Determine the [x, y] coordinate at the center of the cell enclosing the given text.  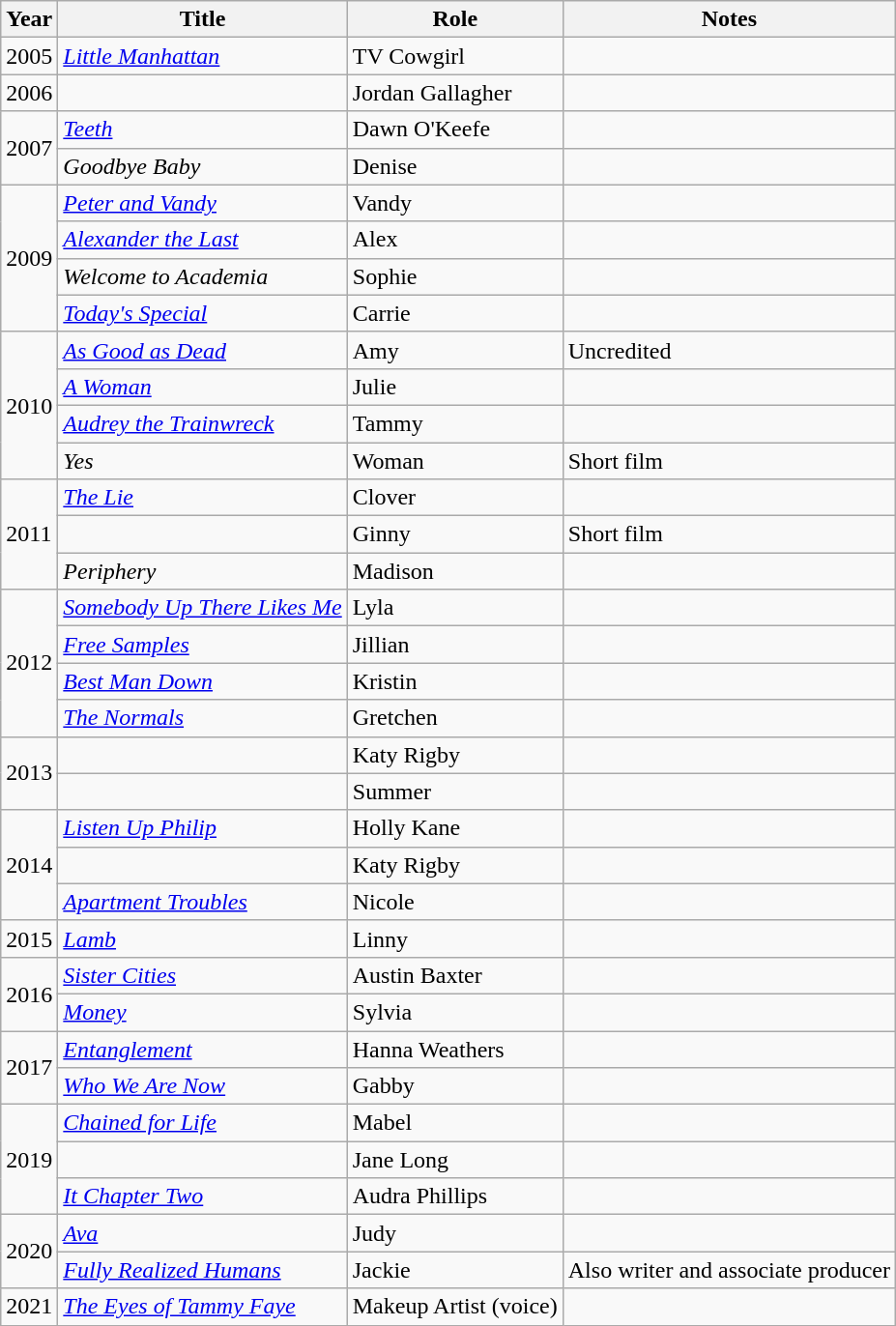
Tammy [454, 423]
Jordan Gallagher [454, 93]
Audra Phillips [454, 1196]
Ginny [454, 534]
TV Cowgirl [454, 56]
As Good as Dead [203, 350]
Clover [454, 498]
Today's Special [203, 313]
Amy [454, 350]
Best Man Down [203, 681]
Summer [454, 792]
Also writer and associate producer [729, 1270]
2019 [29, 1160]
Makeup Artist (voice) [454, 1307]
Kristin [454, 681]
Nicole [454, 902]
Lyla [454, 608]
2015 [29, 938]
Dawn O'Keefe [454, 130]
Free Samples [203, 645]
Listen Up Philip [203, 828]
Carrie [454, 313]
Year [29, 19]
Fully Realized Humans [203, 1270]
Chained for Life [203, 1123]
Who We Are Now [203, 1086]
Role [454, 19]
Alexander the Last [203, 240]
Alex [454, 240]
2017 [29, 1067]
2005 [29, 56]
Julie [454, 387]
Welcome to Academia [203, 276]
Little Manhattan [203, 56]
Periphery [203, 571]
It Chapter Two [203, 1196]
2013 [29, 773]
Sophie [454, 276]
Sylvia [454, 1012]
Denise [454, 166]
Woman [454, 461]
2020 [29, 1252]
Madison [454, 571]
Gabby [454, 1086]
Sister Cities [203, 975]
Jackie [454, 1270]
Teeth [203, 130]
2016 [29, 994]
Jillian [454, 645]
2009 [29, 258]
Holly Kane [454, 828]
Judy [454, 1233]
2012 [29, 663]
The Normals [203, 718]
2021 [29, 1307]
Peter and Vandy [203, 203]
Apartment Troubles [203, 902]
Audrey the Trainwreck [203, 423]
The Lie [203, 498]
The Eyes of Tammy Faye [203, 1307]
2014 [29, 865]
Money [203, 1012]
Vandy [454, 203]
Yes [203, 461]
Notes [729, 19]
Goodbye Baby [203, 166]
2010 [29, 405]
2011 [29, 534]
Hanna Weathers [454, 1049]
Title [203, 19]
Mabel [454, 1123]
2007 [29, 148]
Somebody Up There Likes Me [203, 608]
Austin Baxter [454, 975]
A Woman [203, 387]
Linny [454, 938]
2006 [29, 93]
Gretchen [454, 718]
Uncredited [729, 350]
Jane Long [454, 1160]
Entanglement [203, 1049]
Ava [203, 1233]
Lamb [203, 938]
